From the cell containing the given text, extract its center point as (x, y) coordinate. 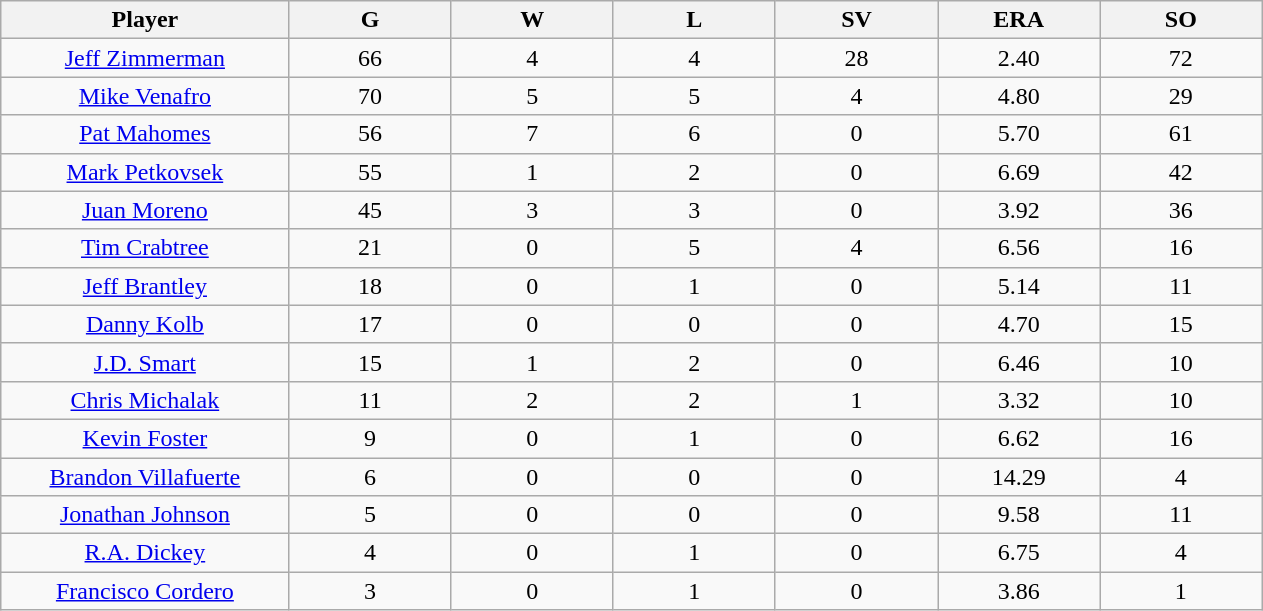
G (370, 20)
Mark Petkovsek (145, 172)
21 (370, 248)
W (532, 20)
45 (370, 210)
36 (1181, 210)
Player (145, 20)
14.29 (1019, 477)
Jeff Zimmerman (145, 58)
J.D. Smart (145, 362)
72 (1181, 58)
5.70 (1019, 134)
9.58 (1019, 515)
28 (856, 58)
18 (370, 286)
7 (532, 134)
4.80 (1019, 96)
66 (370, 58)
Kevin Foster (145, 438)
6.75 (1019, 553)
6.46 (1019, 362)
9 (370, 438)
6.69 (1019, 172)
Jeff Brantley (145, 286)
42 (1181, 172)
Pat Mahomes (145, 134)
R.A. Dickey (145, 553)
Mike Venafro (145, 96)
5.14 (1019, 286)
Francisco Cordero (145, 591)
6.62 (1019, 438)
SV (856, 20)
6.56 (1019, 248)
61 (1181, 134)
4.70 (1019, 324)
3.32 (1019, 400)
L (694, 20)
3.86 (1019, 591)
56 (370, 134)
17 (370, 324)
ERA (1019, 20)
55 (370, 172)
Brandon Villafuerte (145, 477)
29 (1181, 96)
Juan Moreno (145, 210)
Chris Michalak (145, 400)
SO (1181, 20)
70 (370, 96)
Tim Crabtree (145, 248)
2.40 (1019, 58)
Jonathan Johnson (145, 515)
Danny Kolb (145, 324)
3.92 (1019, 210)
